For the text-containing cell, return its midpoint in (x, y) coordinate format. 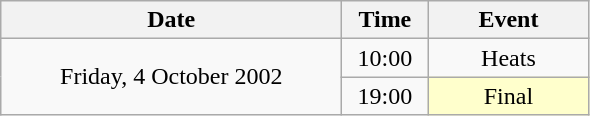
19:00 (385, 96)
Friday, 4 October 2002 (172, 77)
Event (508, 20)
Heats (508, 58)
Date (172, 20)
10:00 (385, 58)
Final (508, 96)
Time (385, 20)
